Determine the (X, Y) coordinate at the center of the cell enclosing the given text.  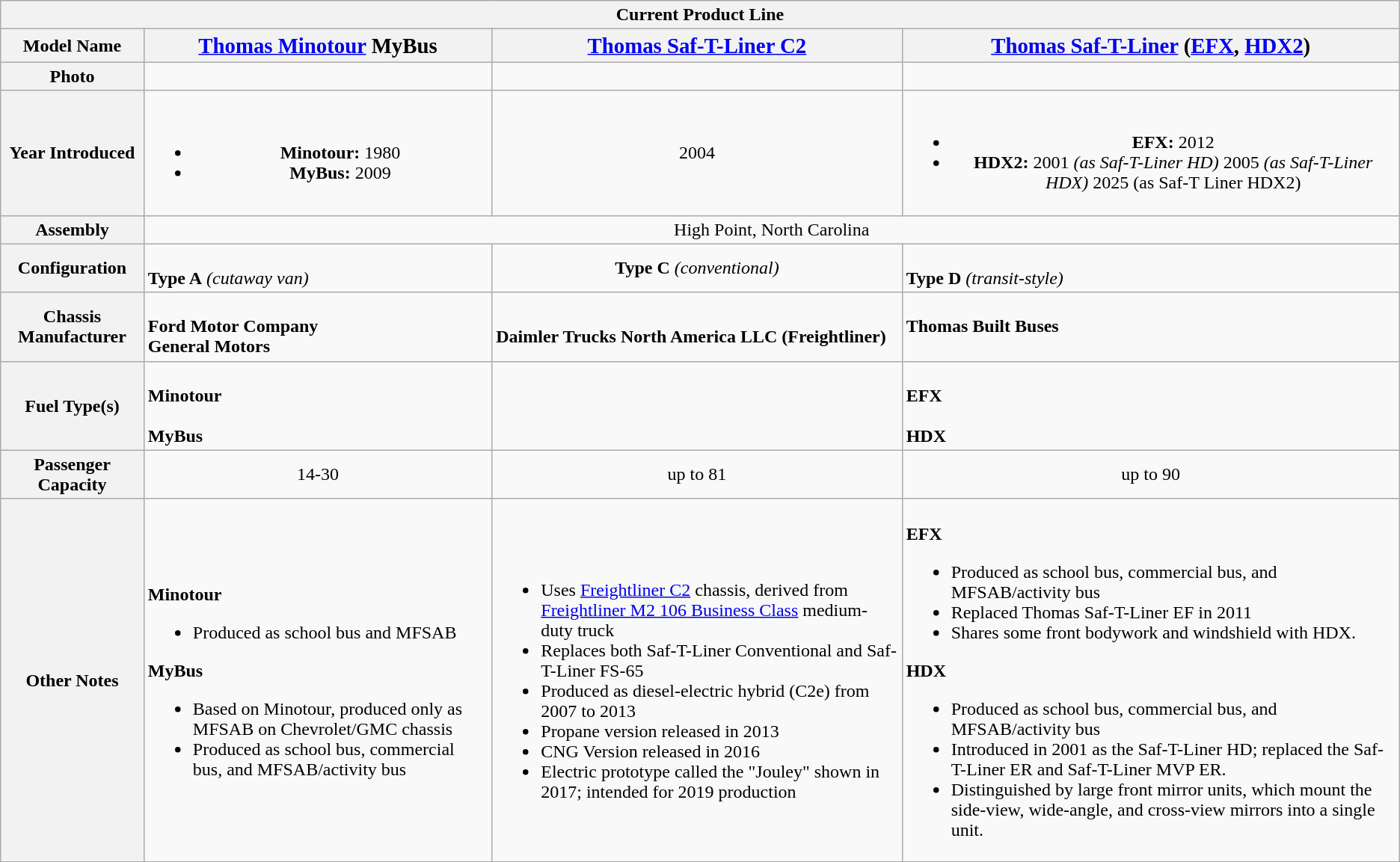
Passenger Capacity (73, 474)
Thomas Saf-T-Liner C2 (697, 46)
Thomas Saf-T-Liner (EFX, HDX2) (1150, 46)
High Point, North Carolina (772, 230)
Current Product Line (700, 15)
Daimler Trucks North America LLC (Freightliner) (697, 327)
MinotourMyBus (317, 405)
Thomas Minotour MyBus (317, 46)
Model Name (73, 46)
14-30 (317, 474)
Minotour: 1980MyBus: 2009 (317, 153)
Chassis Manufacturer (73, 327)
Configuration (73, 268)
Other Notes (73, 680)
Type D (transit-style) (1150, 268)
EFXHDX (1150, 405)
Photo (73, 76)
2004 (697, 153)
Thomas Built Buses (1150, 327)
up to 90 (1150, 474)
up to 81 (697, 474)
Type A (cutaway van) (317, 268)
Assembly (73, 230)
EFX: 2012HDX2: 2001 (as Saf-T-Liner HD) 2005 (as Saf-T-Liner HDX) 2025 (as Saf-T Liner HDX2) (1150, 153)
Fuel Type(s) (73, 405)
Ford Motor Company General Motors (317, 327)
Type C (conventional) (697, 268)
Year Introduced (73, 153)
